Capture the cell that displays the provided text and extract its (x, y) central coordinate. 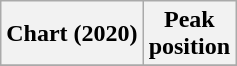
Chart (2020) (72, 34)
Peakposition (189, 34)
